Detect which cell encompasses the target text, then output its (X, Y) center coordinate. 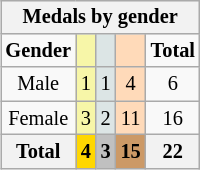
16 (173, 118)
6 (173, 84)
2 (106, 118)
15 (131, 152)
Female (38, 118)
22 (173, 152)
Gender (38, 51)
Male (38, 84)
11 (131, 118)
Medals by gender (100, 17)
